Scan for the cell matching the given text and deliver its (x, y) coordinate at center. 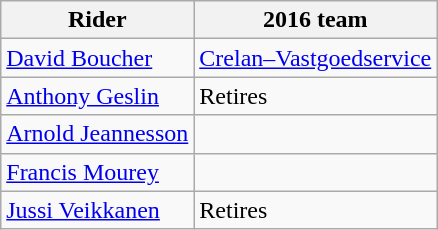
2016 team (316, 20)
Anthony Geslin (98, 96)
Rider (98, 20)
Crelan–Vastgoedservice (316, 58)
Arnold Jeannesson (98, 134)
Francis Mourey (98, 172)
Jussi Veikkanen (98, 210)
David Boucher (98, 58)
